Capture the cell that displays the provided text and extract its (x, y) central coordinate. 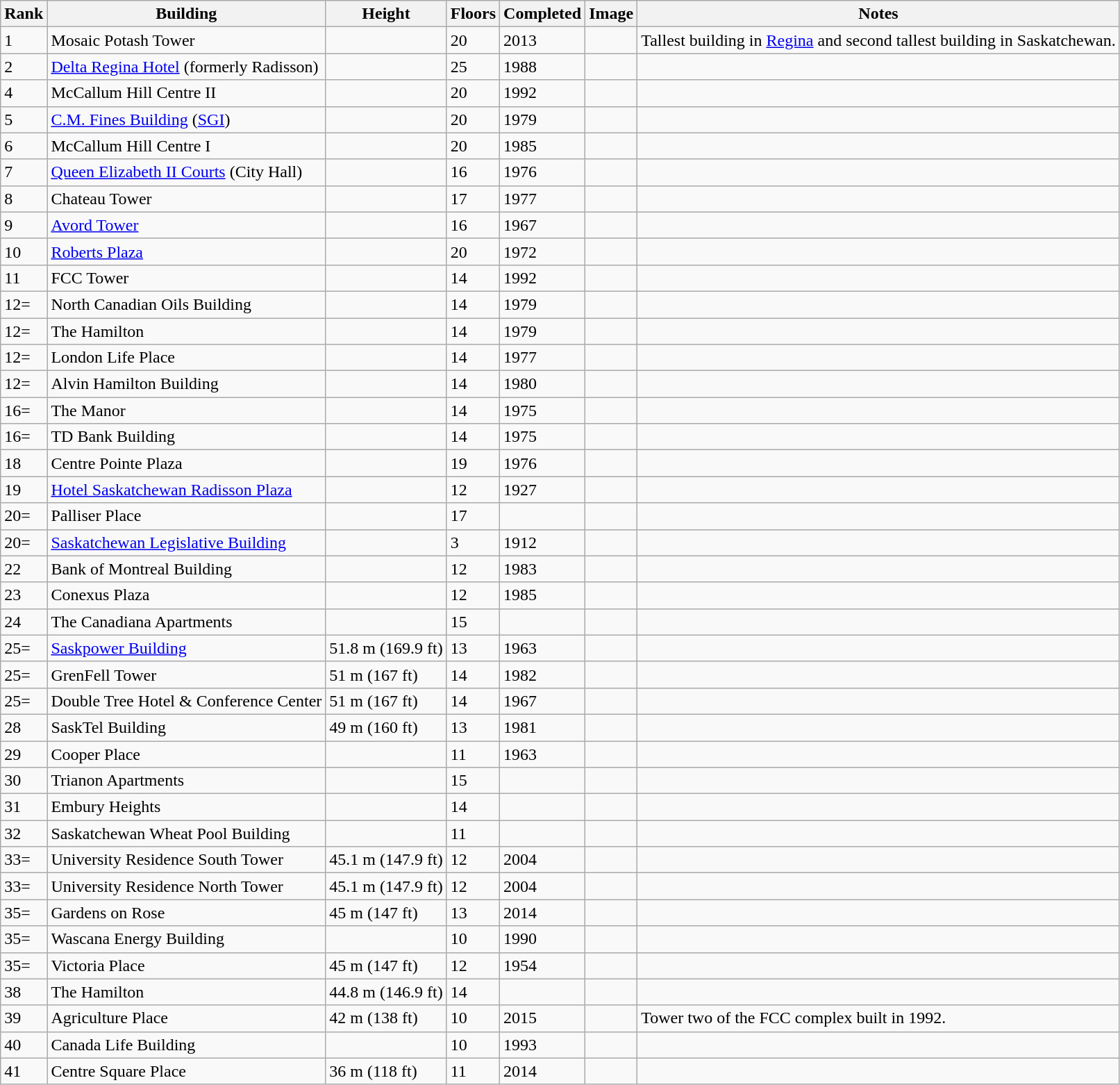
FCC Tower (186, 278)
Avord Tower (186, 225)
Height (386, 14)
2 (24, 67)
44.8 m (146.9 ft) (386, 992)
Floors (473, 14)
29 (24, 754)
Alvin Hamilton Building (186, 384)
1912 (543, 542)
Gardens on Rose (186, 913)
University Residence North Tower (186, 886)
Trianon Apartments (186, 781)
Conexus Plaza (186, 595)
36 m (118 ft) (386, 1071)
GrenFell Tower (186, 674)
38 (24, 992)
1980 (543, 384)
Queen Elizabeth II Courts (City Hall) (186, 172)
Bank of Montreal Building (186, 569)
The Canadiana Apartments (186, 622)
Saskatchewan Legislative Building (186, 542)
18 (24, 463)
Victoria Place (186, 966)
1982 (543, 674)
49 m (160 ft) (386, 727)
32 (24, 834)
Tower two of the FCC complex built in 1992. (879, 1018)
2013 (543, 40)
Chateau Tower (186, 199)
31 (24, 807)
5 (24, 119)
Image (611, 14)
Cooper Place (186, 754)
8 (24, 199)
30 (24, 781)
University Residence South Tower (186, 860)
2015 (543, 1018)
6 (24, 146)
3 (473, 542)
Saskpower Building (186, 648)
1972 (543, 251)
41 (24, 1071)
Roberts Plaza (186, 251)
Delta Regina Hotel (formerly Radisson) (186, 67)
Double Tree Hotel & Conference Center (186, 701)
9 (24, 225)
1983 (543, 569)
Wascana Energy Building (186, 939)
Mosaic Potash Tower (186, 40)
1 (24, 40)
51.8 m (169.9 ft) (386, 648)
42 m (138 ft) (386, 1018)
24 (24, 622)
Tallest building in Regina and second tallest building in Saskatchewan. (879, 40)
Notes (879, 14)
Hotel Saskatchewan Radisson Plaza (186, 490)
TD Bank Building (186, 437)
22 (24, 569)
London Life Place (186, 358)
McCallum Hill Centre II (186, 93)
1990 (543, 939)
Completed (543, 14)
28 (24, 727)
Embury Heights (186, 807)
Saskatchewan Wheat Pool Building (186, 834)
Rank (24, 14)
1927 (543, 490)
1954 (543, 966)
Agriculture Place (186, 1018)
North Canadian Oils Building (186, 304)
McCallum Hill Centre I (186, 146)
SaskTel Building (186, 727)
C.M. Fines Building (SGI) (186, 119)
40 (24, 1045)
Centre Pointe Plaza (186, 463)
1981 (543, 727)
39 (24, 1018)
Building (186, 14)
Centre Square Place (186, 1071)
Palliser Place (186, 516)
25 (473, 67)
7 (24, 172)
23 (24, 595)
The Manor (186, 411)
1988 (543, 67)
Canada Life Building (186, 1045)
1993 (543, 1045)
4 (24, 93)
